Return the [x, y] coordinate for the center point of the cell that contains the specified text.  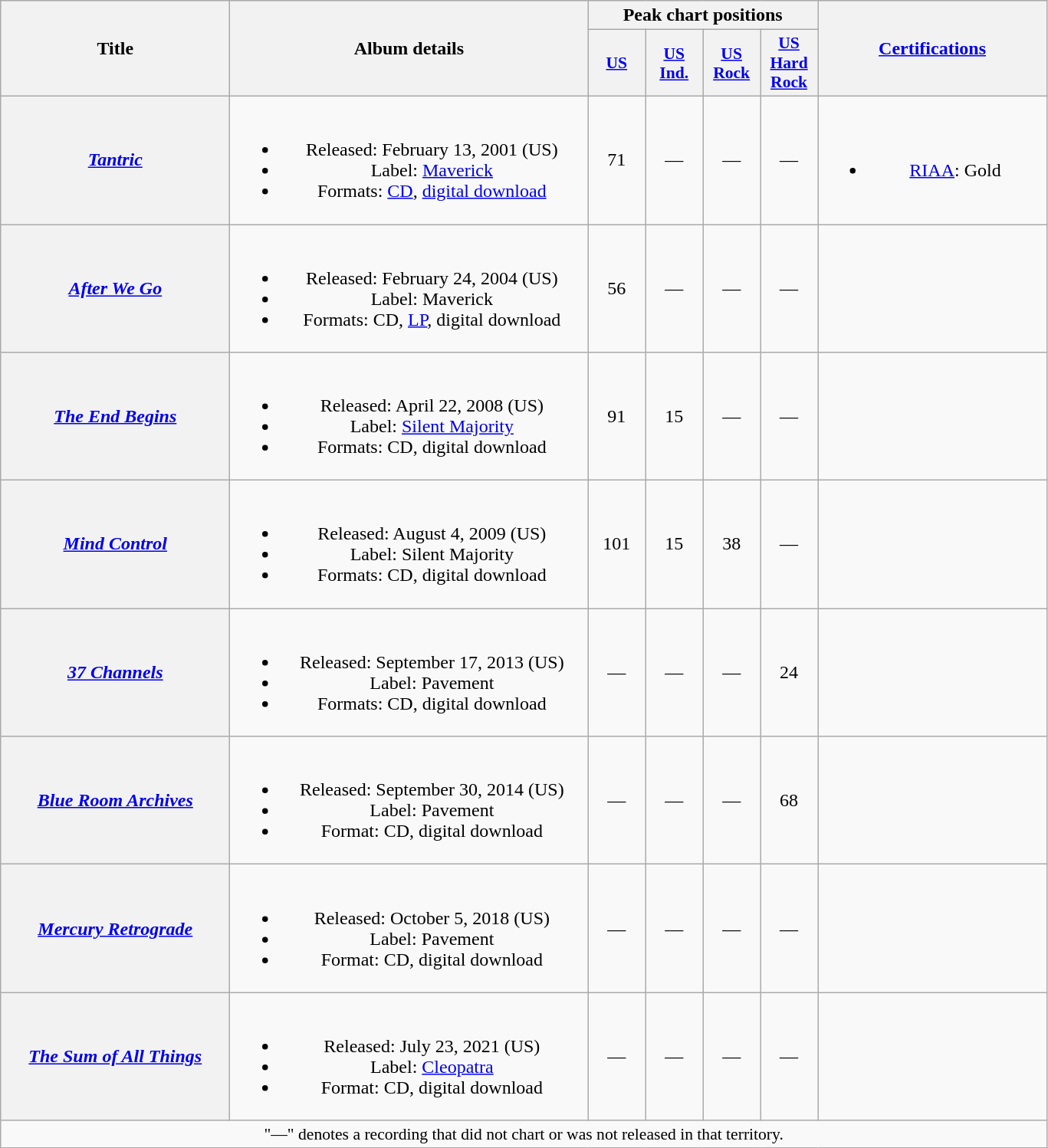
68 [790, 800]
Released: February 24, 2004 (US)Label: MaverickFormats: CD, LP, digital download [409, 288]
US [616, 63]
Mind Control [115, 544]
The Sum of All Things [115, 1056]
"—" denotes a recording that did not chart or was not released in that territory. [524, 1134]
Released: September 17, 2013 (US)Label: PavementFormats: CD, digital download [409, 673]
101 [616, 544]
71 [616, 159]
Peak chart positions [703, 15]
Released: February 13, 2001 (US)Label: MaverickFormats: CD, digital download [409, 159]
Released: April 22, 2008 (US)Label: Silent MajorityFormats: CD, digital download [409, 417]
Released: October 5, 2018 (US)Label: PavementFormat: CD, digital download [409, 929]
37 Channels [115, 673]
Released: August 4, 2009 (US)Label: Silent MajorityFormats: CD, digital download [409, 544]
Certifications [932, 49]
24 [790, 673]
USInd. [675, 63]
USHard Rock [790, 63]
USRock [731, 63]
Album details [409, 49]
RIAA: Gold [932, 159]
Released: July 23, 2021 (US)Label: CleopatraFormat: CD, digital download [409, 1056]
38 [731, 544]
91 [616, 417]
Title [115, 49]
56 [616, 288]
Tantric [115, 159]
Mercury Retrograde [115, 929]
The End Begins [115, 417]
Released: September 30, 2014 (US)Label: PavementFormat: CD, digital download [409, 800]
After We Go [115, 288]
Blue Room Archives [115, 800]
